Provide the (x, y) coordinate of the cell's center where the given text is located.  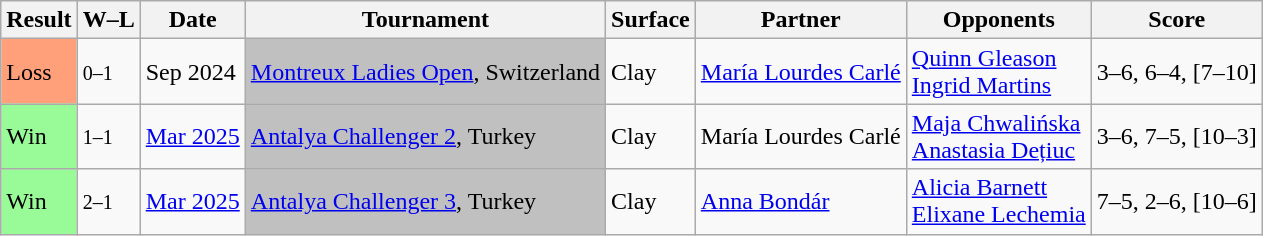
Montreux Ladies Open, Switzerland (425, 72)
Opponents (998, 20)
Loss (39, 72)
W–L (108, 20)
Antalya Challenger 2, Turkey (425, 136)
Sep 2024 (192, 72)
Anna Bondár (800, 202)
7–5, 2–6, [10–6] (1176, 202)
Date (192, 20)
3–6, 6–4, [7–10] (1176, 72)
Result (39, 20)
1–1 (108, 136)
Partner (800, 20)
Surface (651, 20)
3–6, 7–5, [10–3] (1176, 136)
Alicia Barnett Elixane Lechemia (998, 202)
Maja Chwalińska Anastasia Dețiuc (998, 136)
Score (1176, 20)
Tournament (425, 20)
Quinn Gleason Ingrid Martins (998, 72)
2–1 (108, 202)
Antalya Challenger 3, Turkey (425, 202)
0–1 (108, 72)
